Detect which cell encompasses the target text, then output its (x, y) center coordinate. 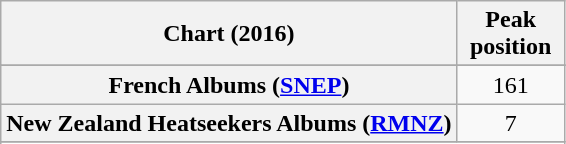
French Albums (SNEP) (229, 85)
Chart (2016) (229, 34)
7 (510, 123)
New Zealand Heatseekers Albums (RMNZ) (229, 123)
161 (510, 85)
Peak position (510, 34)
